Return (x, y) of the center of cell containing provided text 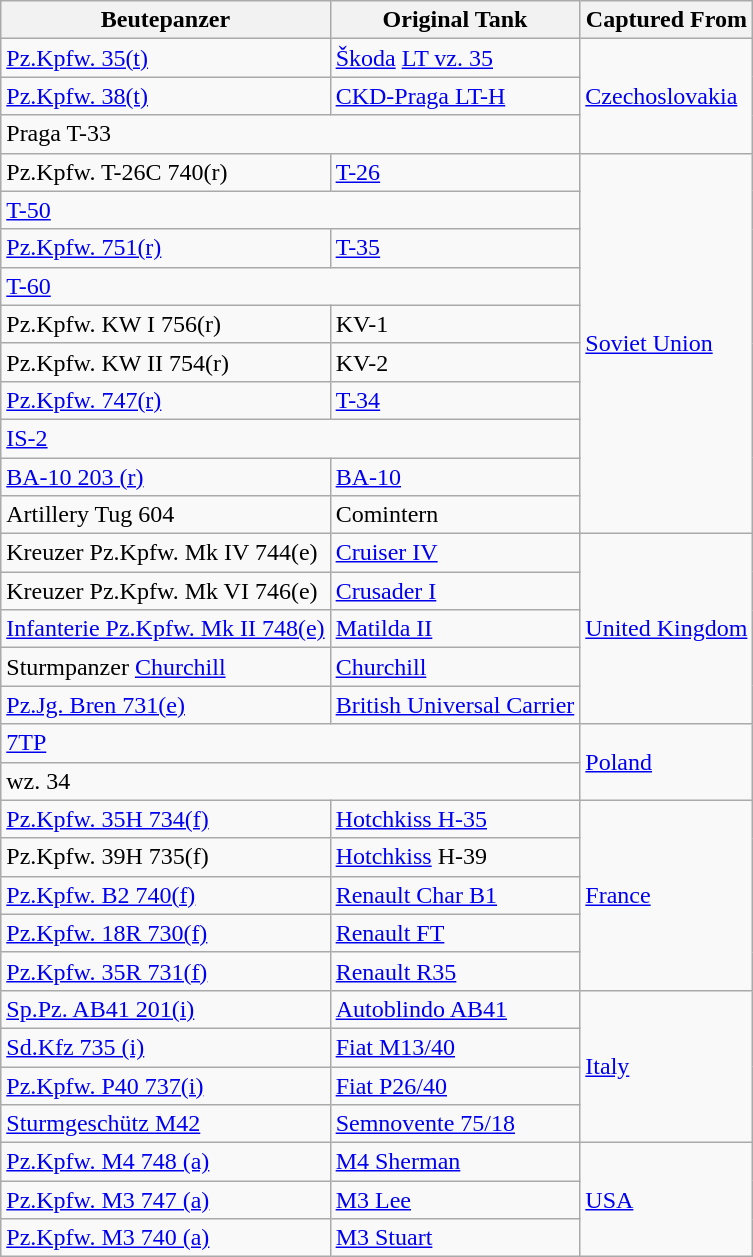
Hotchkiss H-35 (455, 819)
United Kingdom (666, 629)
Pz.Kpfw. 38(t) (166, 96)
KV-2 (455, 362)
T-50 (290, 210)
France (666, 895)
Poland (666, 762)
USA (666, 1200)
Pz.Kpfw. 18R 730(f) (166, 933)
T-34 (455, 400)
M3 Stuart (455, 1238)
M4 Sherman (455, 1162)
Hotchkiss H-39 (455, 857)
Artillery Tug 604 (166, 515)
IS-2 (290, 438)
Pz.Kpfw. 747(r) (166, 400)
Crusader I (455, 591)
CKD-Praga LT-H (455, 96)
7TP (290, 743)
Comintern (455, 515)
Kreuzer Pz.Kpfw. Mk VI 746(e) (166, 591)
Pz.Kpfw. M4 748 (a) (166, 1162)
Pz.Kpfw. 751(r) (166, 248)
Pz.Kpfw. M3 740 (a) (166, 1238)
Infanterie Pz.Kpfw. Mk II 748(e) (166, 629)
Praga T-33 (290, 134)
Fiat P26/40 (455, 1085)
BA-10 203 (r) (166, 477)
T-35 (455, 248)
Pz.Kpfw. 39H 735(f) (166, 857)
KV-1 (455, 324)
Autoblindo AB41 (455, 1009)
Churchill (455, 667)
Škoda LT vz. 35 (455, 58)
Pz.Jg. Bren 731(e) (166, 705)
Pz.Kpfw. T-26C 740(r) (166, 172)
Renault Char B1 (455, 895)
M3 Lee (455, 1200)
T-26 (455, 172)
Czechoslovakia (666, 96)
Beutepanzer (166, 20)
British Universal Carrier (455, 705)
Pz.Kpfw. M3 747 (a) (166, 1200)
Renault FT (455, 933)
Pz.Kpfw. B2 740(f) (166, 895)
Sturmpanzer Churchill (166, 667)
Pz.Kpfw. 35R 731(f) (166, 971)
Original Tank (455, 20)
Kreuzer Pz.Kpfw. Mk IV 744(e) (166, 553)
Renault R35 (455, 971)
Fiat M13/40 (455, 1047)
Pz.Kpfw. 35H 734(f) (166, 819)
Pz.Kpfw. P40 737(i) (166, 1085)
Pz.Kpfw. 35(t) (166, 58)
Pz.Kpfw. KW I 756(r) (166, 324)
Sd.Kfz 735 (i) (166, 1047)
Italy (666, 1066)
Matilda II (455, 629)
Pz.Kpfw. KW II 754(r) (166, 362)
Captured From (666, 20)
BA-10 (455, 477)
Cruiser IV (455, 553)
Semnovente 75/18 (455, 1124)
Sp.Pz. AB41 201(i) (166, 1009)
T-60 (290, 286)
Soviet Union (666, 344)
wz. 34 (290, 781)
Sturmgeschütz M42 (166, 1124)
